Capture the cell that displays the provided text and extract its [x, y] central coordinate. 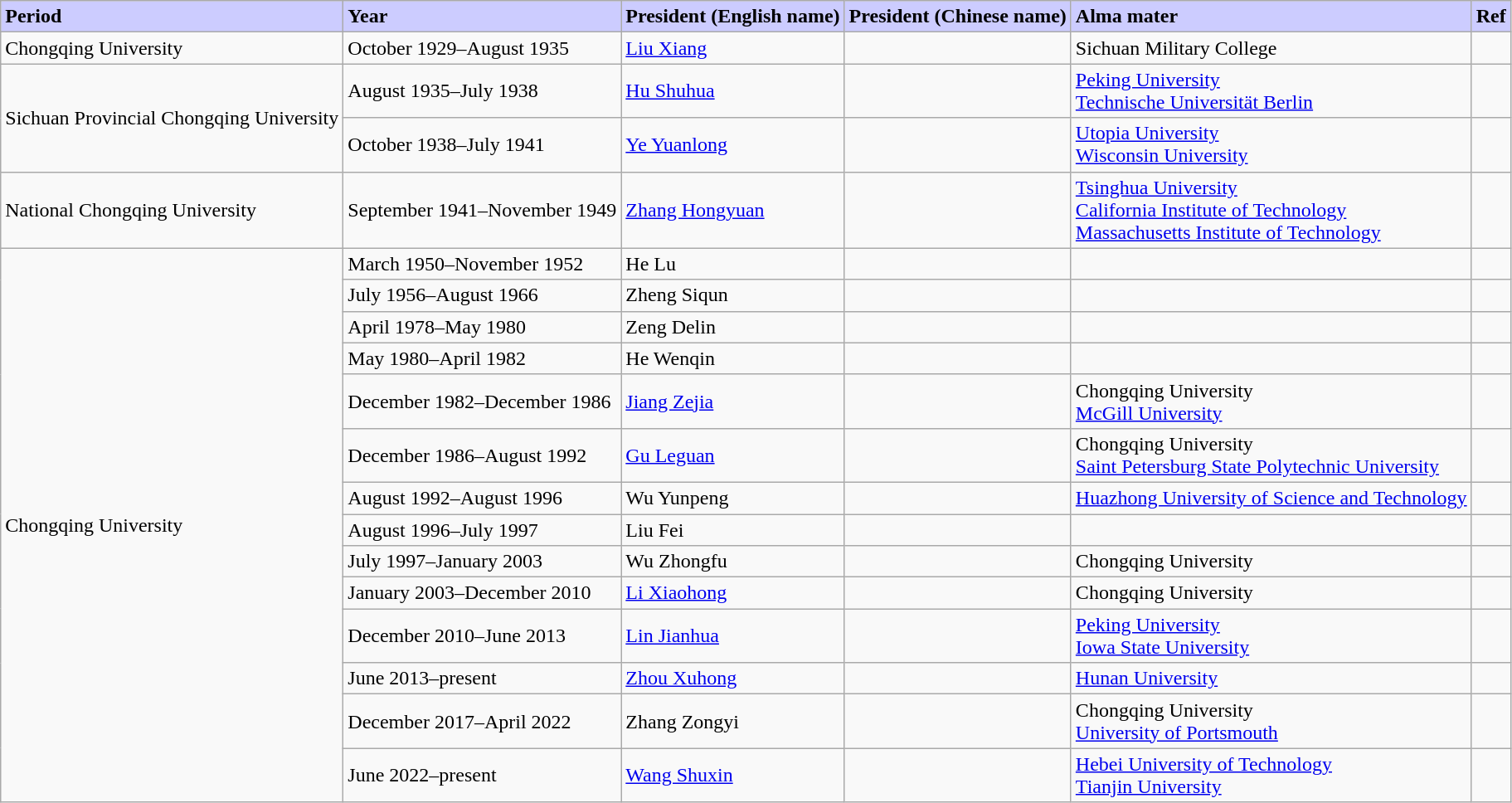
Zhang Zongyi [733, 722]
March 1950–November 1952 [483, 264]
Wu Yunpeng [733, 498]
Zhang Hongyuan [733, 210]
August 1996–July 1997 [483, 530]
Wu Zhongfu [733, 562]
Gu Leguan [733, 455]
April 1978–May 1980 [483, 327]
Peking UniversityIowa State University [1271, 635]
Tsinghua UniversityCalifornia Institute of TechnologyMassachusetts Institute of Technology [1271, 210]
June 2013–present [483, 679]
Ref [1491, 17]
December 1986–August 1992 [483, 455]
Huazhong University of Science and Technology [1271, 498]
President (English name) [733, 17]
December 2017–April 2022 [483, 722]
July 1997–January 2003 [483, 562]
Wang Shuxin [733, 775]
Chongqing UniversityMcGill University [1271, 401]
Hu Shuhua [733, 91]
Lin Jianhua [733, 635]
President (Chinese name) [957, 17]
August 1935–July 1938 [483, 91]
Hebei University of TechnologyTianjin University [1271, 775]
September 1941–November 1949 [483, 210]
Li Xiaohong [733, 593]
Jiang Zejia [733, 401]
He Wenqin [733, 358]
Sichuan Military College [1271, 48]
Chongqing UniversityUniversity of Portsmouth [1271, 722]
He Lu [733, 264]
May 1980–April 1982 [483, 358]
Zhou Xuhong [733, 679]
Ye Yuanlong [733, 144]
Peking UniversityTechnische Universität Berlin [1271, 91]
Liu Xiang [733, 48]
Sichuan Provincial Chongqing University [173, 118]
December 2010–June 2013 [483, 635]
Zeng Delin [733, 327]
August 1992–August 1996 [483, 498]
December 1982–December 1986 [483, 401]
October 1929–August 1935 [483, 48]
July 1956–August 1966 [483, 295]
Chongqing UniversitySaint Petersburg State Polytechnic University [1271, 455]
Period [173, 17]
National Chongqing University [173, 210]
Liu Fei [733, 530]
Zheng Siqun [733, 295]
October 1938–July 1941 [483, 144]
June 2022–present [483, 775]
Hunan University [1271, 679]
Utopia UniversityWisconsin University [1271, 144]
Alma mater [1271, 17]
January 2003–December 2010 [483, 593]
Year [483, 17]
